Scan for the cell matching the given text and deliver its (X, Y) coordinate at center. 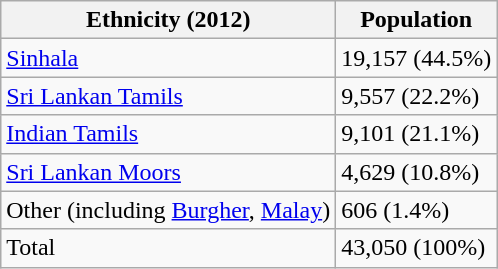
Indian Tamils (168, 134)
606 (1.4%) (416, 210)
Ethnicity (2012) (168, 20)
Sinhala (168, 58)
9,101 (21.1%) (416, 134)
Population (416, 20)
Sri Lankan Tamils (168, 96)
Sri Lankan Moors (168, 172)
19,157 (44.5%) (416, 58)
9,557 (22.2%) (416, 96)
Other (including Burgher, Malay) (168, 210)
4,629 (10.8%) (416, 172)
43,050 (100%) (416, 248)
Total (168, 248)
